Scan for the cell matching the given text and deliver its (x, y) coordinate at center. 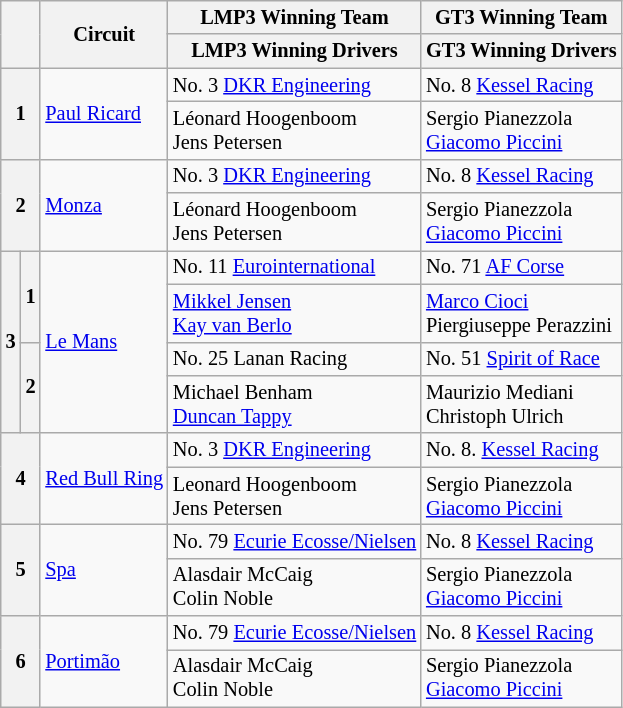
Circuit (104, 34)
Marco Cioci Piergiuseppe Perazzini (521, 313)
4 (21, 478)
LMP3 Winning Team (294, 17)
No. 71 AF Corse (521, 267)
Paul Ricard (104, 114)
Leonard Hoogenboom Jens Petersen (294, 496)
Mikkel Jensen Kay van Berlo (294, 313)
5 (21, 570)
GT3 Winning Drivers (521, 51)
No. 25 Lanan Racing (294, 359)
GT3 Winning Team (521, 17)
Maurizio Mediani Christoph Ulrich (521, 404)
6 (21, 662)
No. 51 Spirit of Race (521, 359)
LMP3 Winning Drivers (294, 51)
No. 8. Kessel Racing (521, 450)
Portimão (104, 662)
Red Bull Ring (104, 478)
Michael Benham Duncan Tappy (294, 404)
No. 11 Eurointernational (294, 267)
Spa (104, 570)
3 (11, 342)
Monza (104, 204)
Le Mans (104, 342)
